Output the [x, y] coordinate of the center of the cell containing the given text.  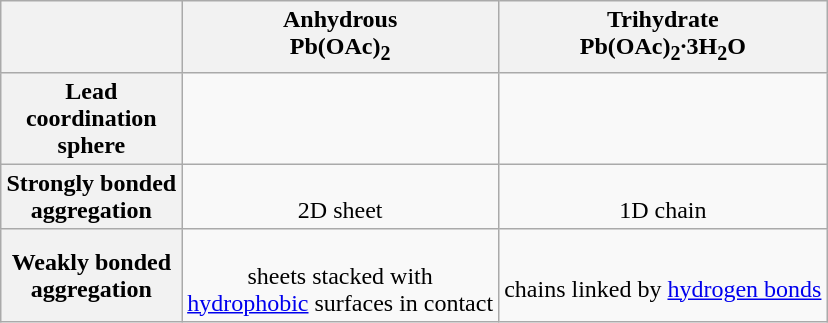
AnhydrousPb(OAc)2 [340, 36]
chains linked by hydrogen bonds [663, 275]
Strongly bondedaggregation [92, 196]
TrihydratePb(OAc)2·3H2O [663, 36]
Leadcoordinationsphere [92, 118]
1D chain [663, 196]
2D sheet [340, 196]
Weakly bondedaggregation [92, 275]
sheets stacked withhydrophobic surfaces in contact [340, 275]
